Provide the (x, y) coordinate of the cell's center where the given text is located.  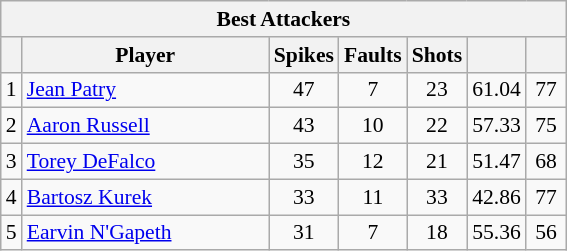
42.86 (496, 197)
Bartosz Kurek (146, 197)
Faults (373, 55)
47 (304, 90)
61.04 (496, 90)
Best Attackers (284, 19)
43 (304, 126)
Jean Patry (146, 90)
35 (304, 162)
Spikes (304, 55)
12 (373, 162)
Aaron Russell (146, 126)
51.47 (496, 162)
21 (438, 162)
Shots (438, 55)
4 (12, 197)
75 (546, 126)
1 (12, 90)
22 (438, 126)
18 (438, 233)
5 (12, 233)
23 (438, 90)
Earvin N'Gapeth (146, 233)
31 (304, 233)
Torey DeFalco (146, 162)
Player (146, 55)
3 (12, 162)
11 (373, 197)
68 (546, 162)
10 (373, 126)
55.36 (496, 233)
57.33 (496, 126)
2 (12, 126)
56 (546, 233)
